Detect which cell encompasses the target text, then output its (X, Y) center coordinate. 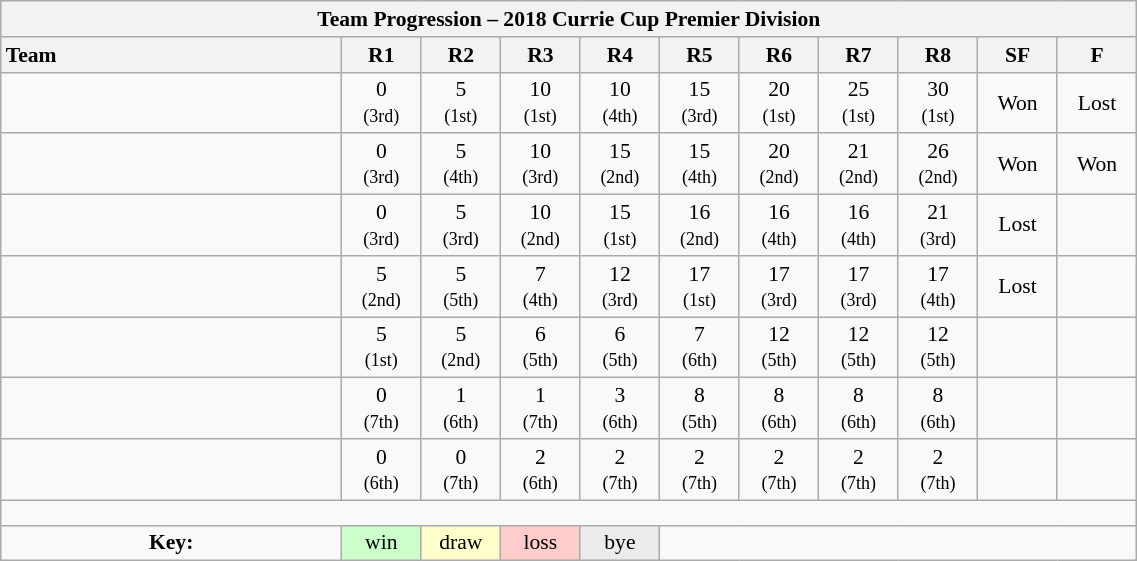
R4 (620, 55)
Team Progression – 2018 Currie Cup Premier Division (569, 19)
win (382, 543)
10 (3rd) (541, 164)
7 (4th) (541, 286)
1 (7th) (541, 408)
2 (6th) (541, 470)
R5 (700, 55)
loss (541, 543)
7 (6th) (700, 348)
F (1097, 55)
Key: (172, 543)
Team (172, 55)
15 (1st) (620, 226)
12 (3rd) (620, 286)
21 (3rd) (938, 226)
17 (1st) (700, 286)
R2 (461, 55)
26 (2nd) (938, 164)
R8 (938, 55)
8 (5th) (700, 408)
20 (1st) (779, 102)
0 (6th) (382, 470)
15 (2nd) (620, 164)
10 (2nd) (541, 226)
16 (2nd) (700, 226)
draw (461, 543)
SF (1018, 55)
15 (3rd) (700, 102)
21 (2nd) (859, 164)
10 (4th) (620, 102)
30 (1st) (938, 102)
3 (6th) (620, 408)
20 (2nd) (779, 164)
15 (4th) (700, 164)
25 (1st) (859, 102)
1 (6th) (461, 408)
5 (5th) (461, 286)
R3 (541, 55)
bye (620, 543)
R1 (382, 55)
R7 (859, 55)
R6 (779, 55)
5 (3rd) (461, 226)
17 (4th) (938, 286)
10 (1st) (541, 102)
5 (4th) (461, 164)
